Search for the cell housing the specified text and yield its (x, y) center coordinate. 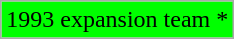
1993 expansion team * (118, 20)
